Output the (X, Y) coordinate of the center of the cell containing the given text.  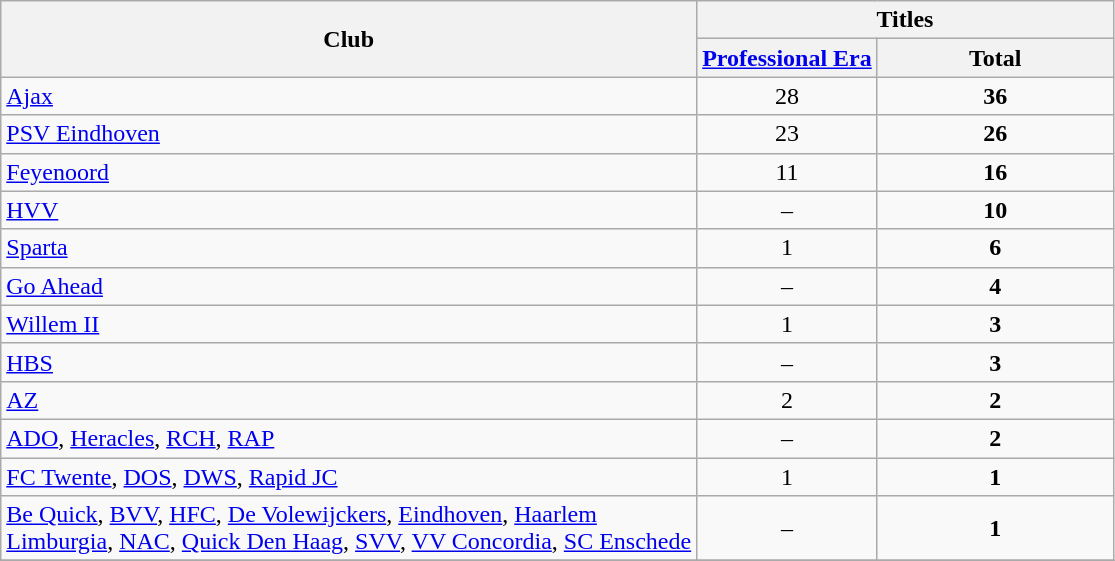
6 (995, 248)
ADO, Heracles, RCH, RAP (349, 438)
PSV Eindhoven (349, 134)
10 (995, 210)
Feyenoord (349, 172)
HBS (349, 362)
Ajax (349, 96)
Professional Era (788, 58)
11 (788, 172)
FC Twente, DOS, DWS, Rapid JC (349, 477)
Titles (906, 20)
AZ (349, 400)
4 (995, 286)
23 (788, 134)
26 (995, 134)
28 (788, 96)
Be Quick, BVV, HFC, De Volewijckers, Eindhoven, HaarlemLimburgia, NAC, Quick Den Haag, SVV, VV Concordia, SC Enschede (349, 528)
Club (349, 39)
HVV (349, 210)
Willem II (349, 324)
16 (995, 172)
Sparta (349, 248)
36 (995, 96)
Go Ahead (349, 286)
Total (995, 58)
